Extract the (X, Y) coordinate from the center of the cell holding the provided text.  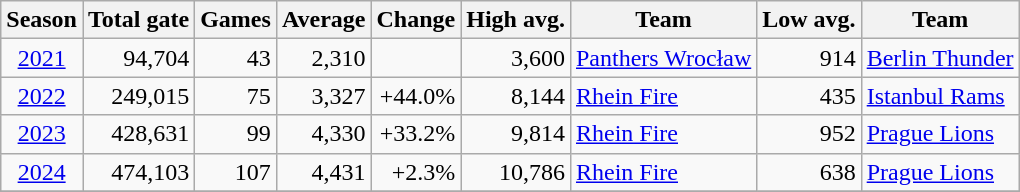
Total gate (138, 20)
Season (42, 20)
435 (809, 96)
Games (236, 20)
2021 (42, 58)
+2.3% (416, 172)
2022 (42, 96)
Change (416, 20)
9,814 (516, 134)
952 (809, 134)
Average (324, 20)
+33.2% (416, 134)
3,600 (516, 58)
8,144 (516, 96)
474,103 (138, 172)
2023 (42, 134)
2,310 (324, 58)
Panthers Wrocław (663, 58)
Istanbul Rams (940, 96)
4,431 (324, 172)
638 (809, 172)
+44.0% (416, 96)
Low avg. (809, 20)
249,015 (138, 96)
2024 (42, 172)
High avg. (516, 20)
94,704 (138, 58)
3,327 (324, 96)
43 (236, 58)
75 (236, 96)
914 (809, 58)
99 (236, 134)
10,786 (516, 172)
4,330 (324, 134)
107 (236, 172)
428,631 (138, 134)
Berlin Thunder (940, 58)
